For the text-containing cell, return its midpoint in [X, Y] coordinate format. 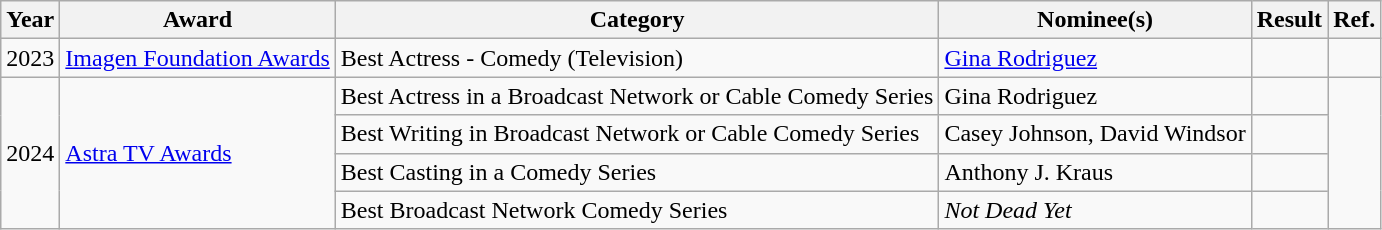
Best Casting in a Comedy Series [637, 172]
2023 [30, 58]
Casey Johnson, David Windsor [1095, 134]
Imagen Foundation Awards [198, 58]
Award [198, 20]
Year [30, 20]
Ref. [1354, 20]
Result [1289, 20]
Astra TV Awards [198, 153]
Not Dead Yet [1095, 210]
2024 [30, 153]
Best Actress - Comedy (Television) [637, 58]
Anthony J. Kraus [1095, 172]
Best Writing in Broadcast Network or Cable Comedy Series [637, 134]
Category [637, 20]
Best Broadcast Network Comedy Series [637, 210]
Nominee(s) [1095, 20]
Best Actress in a Broadcast Network or Cable Comedy Series [637, 96]
